Return the [X, Y] coordinate for the center point of the cell that contains the specified text.  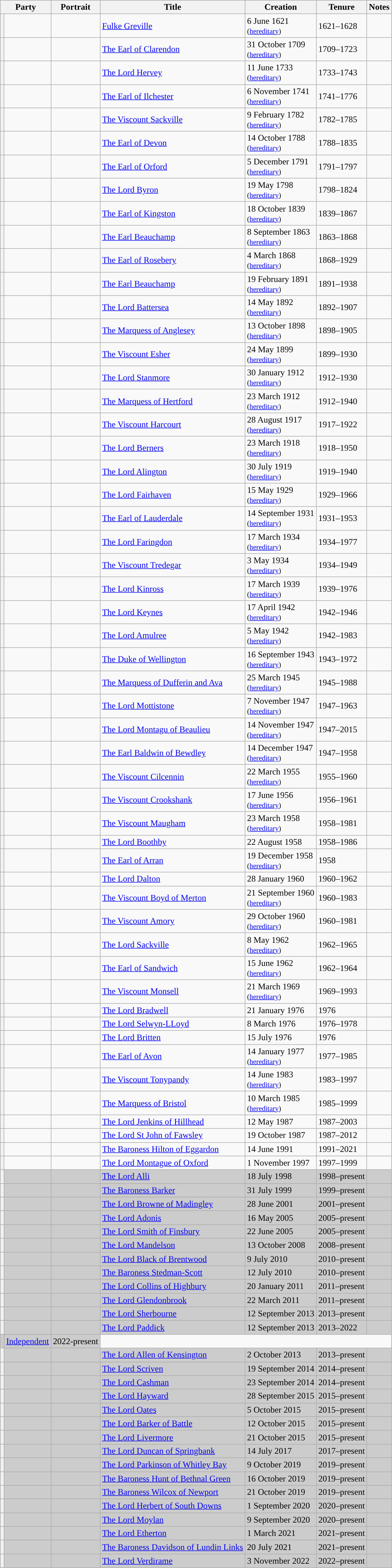
15 July 1976 [281, 1038]
24 May 1899(hereditary) [281, 354]
9 July 2010 [281, 1259]
The Earl of Clarendon [173, 49]
The Lord Barker of Battle [173, 1423]
17 June 1956(hereditary) [281, 800]
The Lord Glendonbrook [173, 1300]
The Baroness Hunt of Bethnal Green [173, 1479]
The Marquess of Bristol [173, 1103]
20 January 2011 [281, 1286]
19 February 1891(hereditary) [281, 283]
1709–1723 [342, 49]
1892–1907 [342, 307]
14 December 1947(hereditary) [281, 753]
1947–1963 [342, 706]
1788–1835 [342, 143]
13 October 2008 [281, 1245]
22 March 1955(hereditary) [281, 777]
31 October 1709(hereditary) [281, 49]
2 October 2013 [281, 1355]
The Marquess of Dufferin and Ava [173, 683]
28 January 1960 [281, 879]
The Lord Etherton [173, 1533]
2017–present [342, 1451]
The Lord Allen of Kensington [173, 1355]
2022–present [342, 1561]
The Earl of Kingston [173, 213]
21 October 2019 [281, 1492]
16 May 2005 [281, 1218]
2013–2022 [342, 1328]
The Lord Byron [173, 190]
The Marquess of Hertford [173, 401]
22 August 1958 [281, 842]
1991–2021 [342, 1149]
Independent [28, 1341]
1999–present [342, 1190]
19 October 1987 [281, 1135]
The Duke of Wellington [173, 659]
The Lord Adonis [173, 1218]
The Lord Bradwell [173, 1010]
7 November 1947(hereditary) [281, 706]
The Lord Jenkins of Hillhead [173, 1122]
The Viscount Esher [173, 354]
1934–1949 [342, 565]
The Lord Berners [173, 448]
The Lord Sherbourne [173, 1314]
1958–1986 [342, 842]
Notes [379, 7]
1898–1905 [342, 331]
1943–1972 [342, 659]
1929–1966 [342, 495]
The Lord Mottistone [173, 706]
The Lord Paddick [173, 1328]
12 October 2015 [281, 1423]
1956–1961 [342, 800]
1960–1981 [342, 921]
The Earl Baldwin of Bewdley [173, 753]
The Earl of Orford [173, 167]
1985–1999 [342, 1103]
11 June 1733(hereditary) [281, 73]
The Lord Kinross [173, 588]
Tenure [342, 7]
5 May 1942(hereditary) [281, 635]
5 December 1791(hereditary) [281, 167]
19 December 1958(hereditary) [281, 860]
The Lord Alington [173, 472]
The Lord Livermore [173, 1437]
3 November 2022 [281, 1561]
14 June 1983(hereditary) [281, 1079]
The Baroness Hilton of Eggardon [173, 1149]
1621–1628 [342, 26]
The Earl of Avon [173, 1056]
12 May 1987 [281, 1122]
The Lord Moylan [173, 1520]
1931–1953 [342, 518]
30 January 1912(hereditary) [281, 378]
1962–1965 [342, 945]
1977–1985 [342, 1056]
The Viscount Crookshank [173, 800]
The Lord Smith of Finsbury [173, 1231]
Portrait [75, 7]
The Lord Black of Brentwood [173, 1259]
19 May 1798(hereditary) [281, 190]
14 September 1931(hereditary) [281, 518]
The Lord Duncan of Springbank [173, 1451]
1942–1983 [342, 635]
The Lord Herbert of South Downs [173, 1506]
21 October 2015 [281, 1437]
14 November 1947(hereditary) [281, 730]
23 March 1958(hereditary) [281, 823]
1891–1938 [342, 283]
21 September 1960(hereditary) [281, 898]
The Lord Boothby [173, 842]
1 September 2020 [281, 1506]
The Lord Battersea [173, 307]
1947–1958 [342, 753]
22 June 2005 [281, 1231]
1945–1988 [342, 683]
The Earl of Rosebery [173, 260]
The Viscount Harcourt [173, 425]
The Viscount Monsell [173, 991]
The Lord Alli [173, 1176]
3 May 1934(hereditary) [281, 565]
1791–1797 [342, 167]
1998–present [342, 1176]
15 May 1929(hereditary) [281, 495]
1839–1867 [342, 213]
2008–present [342, 1245]
1899–1930 [342, 354]
16 September 1943(hereditary) [281, 659]
Creation [281, 7]
The Earl of Devon [173, 143]
1912–1930 [342, 378]
9 February 1782(hereditary) [281, 120]
17 April 1942(hereditary) [281, 612]
The Lord Hayward [173, 1396]
The Lord Parkinson of Whitley Bay [173, 1465]
1782–1785 [342, 120]
1733–1743 [342, 73]
The Baroness Stedman-Scott [173, 1273]
The Earl of Arran [173, 860]
The Lord Britten [173, 1038]
14 October 1788(hereditary) [281, 143]
18 July 1998 [281, 1176]
1918–1950 [342, 448]
20 July 2021 [281, 1547]
1 March 2021 [281, 1533]
The Earl of Lauderdale [173, 518]
1960–1962 [342, 879]
8 March 1976 [281, 1024]
1958–1981 [342, 823]
The Viscount Sackville [173, 120]
The Lord Faringdon [173, 542]
1962–1964 [342, 968]
2022-present [75, 1341]
1976–1978 [342, 1024]
The Lord St John of Fawsley [173, 1135]
28 August 1917(hereditary) [281, 425]
23 September 2014 [281, 1382]
17 March 1934(hereditary) [281, 542]
1863–1868 [342, 237]
23 March 1918(hereditary) [281, 448]
The Viscount Tonypandy [173, 1079]
5 October 2015 [281, 1410]
Fulke Greville [173, 26]
22 March 2011 [281, 1300]
The Lord Dalton [173, 879]
17 March 1939(hereditary) [281, 588]
The Lord Browne of Madingley [173, 1204]
8 September 1863(hereditary) [281, 237]
The Lord Montague of Oxford [173, 1163]
4 March 1868(hereditary) [281, 260]
The Lord Oates [173, 1410]
18 October 1839(hereditary) [281, 213]
The Lord Cashman [173, 1382]
21 January 1976 [281, 1010]
1741–1776 [342, 96]
23 March 1912(hereditary) [281, 401]
30 July 1919(hereditary) [281, 472]
The Lord Sackville [173, 945]
The Lord Hervey [173, 73]
1942–1946 [342, 612]
The Lord Scriven [173, 1369]
1798–1824 [342, 190]
16 October 2019 [281, 1479]
19 September 2014 [281, 1369]
14 July 2017 [281, 1451]
1955–1960 [342, 777]
The Lord Stanmore [173, 378]
The Baroness Davidson of Lundin Links [173, 1547]
15 June 1962(hereditary) [281, 968]
The Lord Keynes [173, 612]
13 October 1898(hereditary) [281, 331]
The Lord Collins of Highbury [173, 1286]
1987–2003 [342, 1122]
28 September 2015 [281, 1396]
9 October 2019 [281, 1465]
1 November 1997 [281, 1163]
The Earl of Ilchester [173, 96]
6 November 1741(hereditary) [281, 96]
31 July 1999 [281, 1190]
The Lord Mandelson [173, 1245]
1939–1976 [342, 588]
1983–1997 [342, 1079]
6 June 1621(hereditary) [281, 26]
The Viscount Tredegar [173, 565]
8 May 1962(hereditary) [281, 945]
1912–1940 [342, 401]
29 October 1960(hereditary) [281, 921]
The Lord Selwyn-LLoyd [173, 1024]
1868–1929 [342, 260]
1958 [342, 860]
The Viscount Amory [173, 921]
Party [26, 7]
1947–2015 [342, 730]
14 January 1977(hereditary) [281, 1056]
1997–1999 [342, 1163]
2001–present [342, 1204]
21 March 1969(hereditary) [281, 991]
The Lord Amulree [173, 635]
The Earl of Sandwich [173, 968]
The Baroness Wilcox of Newport [173, 1492]
14 June 1991 [281, 1149]
14 May 1892(hereditary) [281, 307]
10 March 1985(hereditary) [281, 1103]
The Viscount Boyd of Merton [173, 898]
1960–1983 [342, 898]
The Lord Fairhaven [173, 495]
The Lord Montagu of Beaulieu [173, 730]
25 March 1945(hereditary) [281, 683]
1987–2012 [342, 1135]
1969–1993 [342, 991]
Title [173, 7]
The Viscount Cilcennin [173, 777]
28 June 2001 [281, 1204]
1917–1922 [342, 425]
The Baroness Barker [173, 1190]
The Marquess of Anglesey [173, 331]
The Lord Verdirame [173, 1561]
12 July 2010 [281, 1273]
1934–1977 [342, 542]
The Viscount Maugham [173, 823]
1919–1940 [342, 472]
9 September 2020 [281, 1520]
